From the cell containing the given text, extract its center point as [X, Y] coordinate. 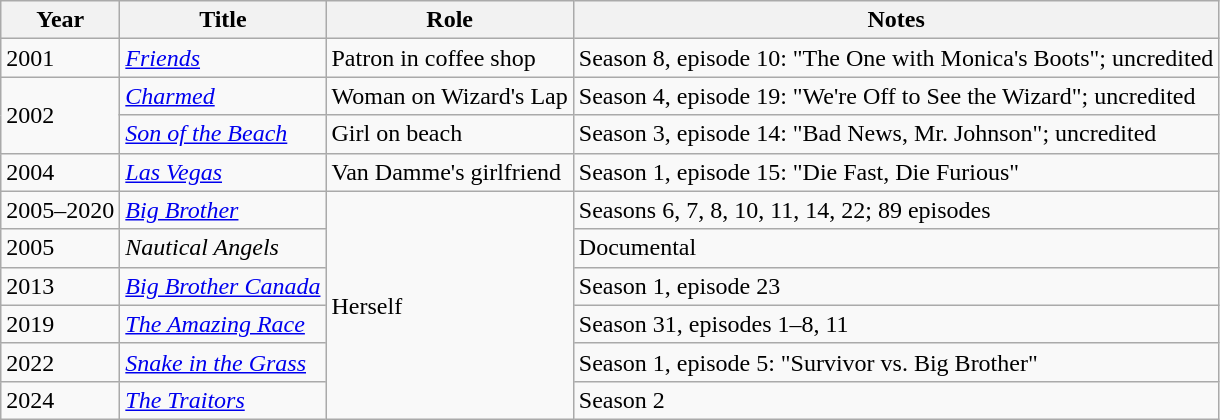
Son of the Beach [223, 134]
Friends [223, 58]
Notes [896, 20]
Season 8, episode 10: "The One with Monica's Boots"; uncredited [896, 58]
Season 31, episodes 1–8, 11 [896, 324]
2013 [60, 286]
Nautical Angels [223, 248]
Big Brother [223, 210]
The Traitors [223, 400]
Snake in the Grass [223, 362]
2019 [60, 324]
Season 1, episode 5: "Survivor vs. Big Brother" [896, 362]
Season 3, episode 14: "Bad News, Mr. Johnson"; uncredited [896, 134]
2002 [60, 115]
Season 2 [896, 400]
Seasons 6, 7, 8, 10, 11, 14, 22; 89 episodes [896, 210]
Season 4, episode 19: "We're Off to See the Wizard"; uncredited [896, 96]
Herself [450, 305]
2004 [60, 172]
The Amazing Race [223, 324]
2005–2020 [60, 210]
Title [223, 20]
Charmed [223, 96]
Season 1, episode 23 [896, 286]
Girl on beach [450, 134]
Woman on Wizard's Lap [450, 96]
Patron in coffee shop [450, 58]
2001 [60, 58]
Season 1, episode 15: "Die Fast, Die Furious" [896, 172]
Role [450, 20]
2005 [60, 248]
Documental [896, 248]
Big Brother Canada [223, 286]
Las Vegas [223, 172]
Year [60, 20]
Van Damme's girlfriend [450, 172]
2024 [60, 400]
2022 [60, 362]
